From the cell containing the given text, extract its center point as [x, y] coordinate. 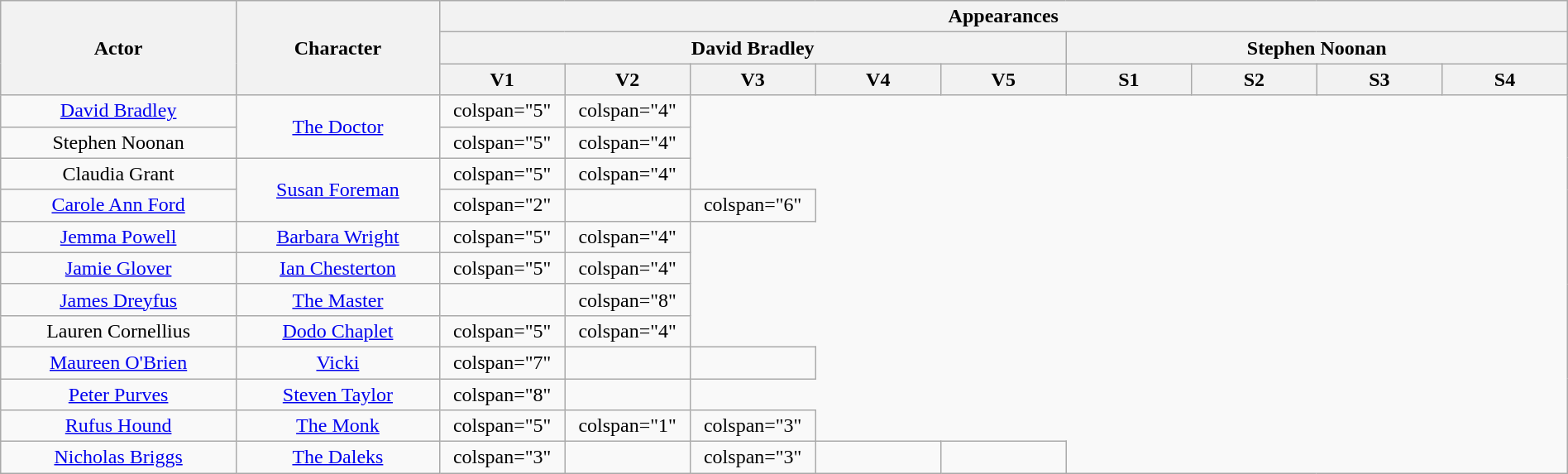
Peter Purves [119, 395]
Ian Chesterton [337, 268]
Carole Ann Ford [119, 205]
Barbara Wright [337, 237]
V3 [753, 79]
The Monk [337, 426]
Appearances [1003, 17]
Actor [119, 48]
V2 [628, 79]
V1 [502, 79]
Claudia Grant [119, 174]
Dodo Chaplet [337, 331]
Character [337, 48]
S2 [1255, 79]
S4 [1505, 79]
Jemma Powell [119, 237]
V5 [1004, 79]
James Dreyfus [119, 299]
Maureen O'Brien [119, 362]
The Daleks [337, 457]
Lauren Cornellius [119, 331]
The Doctor [337, 127]
The Master [337, 299]
Nicholas Briggs [119, 457]
colspan="7" [502, 362]
colspan="2" [502, 205]
Rufus Hound [119, 426]
Jamie Glover [119, 268]
S1 [1129, 79]
Susan Foreman [337, 189]
S3 [1379, 79]
Vicki [337, 362]
Steven Taylor [337, 395]
colspan="6" [753, 205]
V4 [878, 79]
colspan="1" [628, 426]
